Capture the cell that displays the provided text and extract its (x, y) central coordinate. 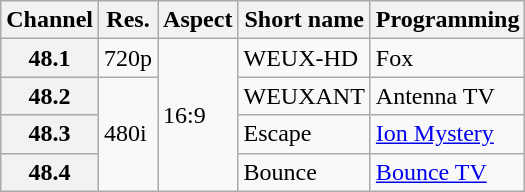
48.4 (50, 172)
WEUX-HD (304, 58)
WEUXANT (304, 96)
48.3 (50, 134)
480i (128, 134)
Channel (50, 20)
48.1 (50, 58)
720p (128, 58)
16:9 (198, 115)
Escape (304, 134)
Short name (304, 20)
Res. (128, 20)
48.2 (50, 96)
Bounce (304, 172)
Bounce TV (448, 172)
Programming (448, 20)
Ion Mystery (448, 134)
Antenna TV (448, 96)
Aspect (198, 20)
Fox (448, 58)
